Return the [x, y] coordinate for the center point of the cell that contains the specified text.  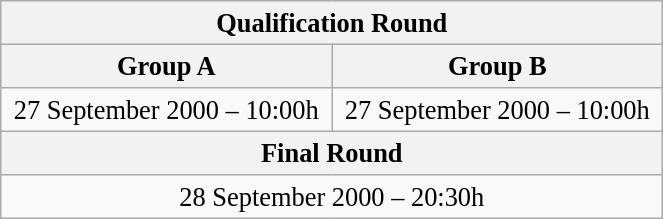
Final Round [332, 153]
Group B [498, 66]
Qualification Round [332, 22]
28 September 2000 – 20:30h [332, 197]
Group A [166, 66]
